Pinpoint the cell where the given text exists, returning its [x, y] midpoint coordinate. 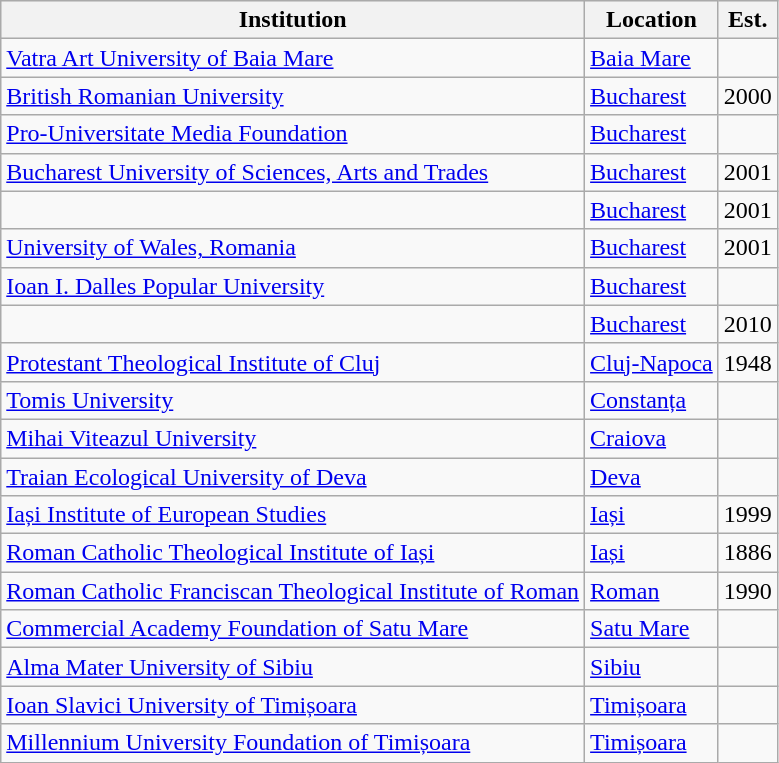
Ioan Slavici University of Timișoara [293, 705]
Vatra Art University of Baia Mare [293, 58]
Sibiu [652, 667]
Traian Ecological University of Deva [293, 477]
Roman Catholic Theological Institute of Iași [293, 553]
University of Wales, Romania [293, 248]
1999 [748, 515]
Ioan I. Dalles Popular University [293, 286]
Craiova [652, 438]
Millennium University Foundation of Timișoara [293, 743]
1948 [748, 362]
2010 [748, 324]
Deva [652, 477]
Cluj-Napoca [652, 362]
Mihai Viteazul University [293, 438]
British Romanian University [293, 96]
1990 [748, 591]
Location [652, 20]
Alma Mater University of Sibiu [293, 667]
Protestant Theological Institute of Cluj [293, 362]
Constanța [652, 400]
1886 [748, 553]
Roman [652, 591]
Tomis University [293, 400]
Bucharest University of Sciences, Arts and Trades [293, 172]
Baia Mare [652, 58]
Pro-Universitate Media Foundation [293, 134]
2000 [748, 96]
Commercial Academy Foundation of Satu Mare [293, 629]
Iași Institute of European Studies [293, 515]
Roman Catholic Franciscan Theological Institute of Roman [293, 591]
Satu Mare [652, 629]
Est. [748, 20]
Institution [293, 20]
